Extract the [X, Y] coordinate from the center of the cell holding the provided text.  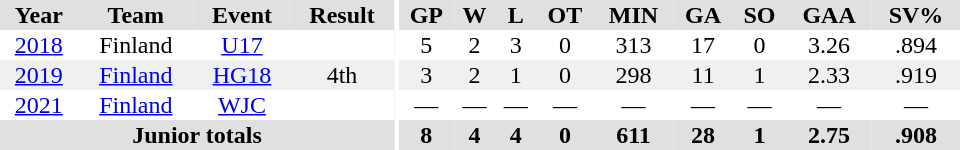
SV% [916, 15]
.894 [916, 45]
2.33 [829, 75]
SO [760, 15]
298 [634, 75]
611 [634, 135]
MIN [634, 15]
.919 [916, 75]
W [474, 15]
OT [564, 15]
Team [136, 15]
GP [426, 15]
WJC [242, 105]
2.75 [829, 135]
17 [702, 45]
Result [342, 15]
2018 [39, 45]
313 [634, 45]
5 [426, 45]
GAA [829, 15]
HG18 [242, 75]
L [516, 15]
4th [342, 75]
3.26 [829, 45]
8 [426, 135]
28 [702, 135]
Junior totals [197, 135]
GA [702, 15]
2021 [39, 105]
Year [39, 15]
Event [242, 15]
11 [702, 75]
U17 [242, 45]
2019 [39, 75]
.908 [916, 135]
